Scan for the cell matching the given text and deliver its (x, y) coordinate at center. 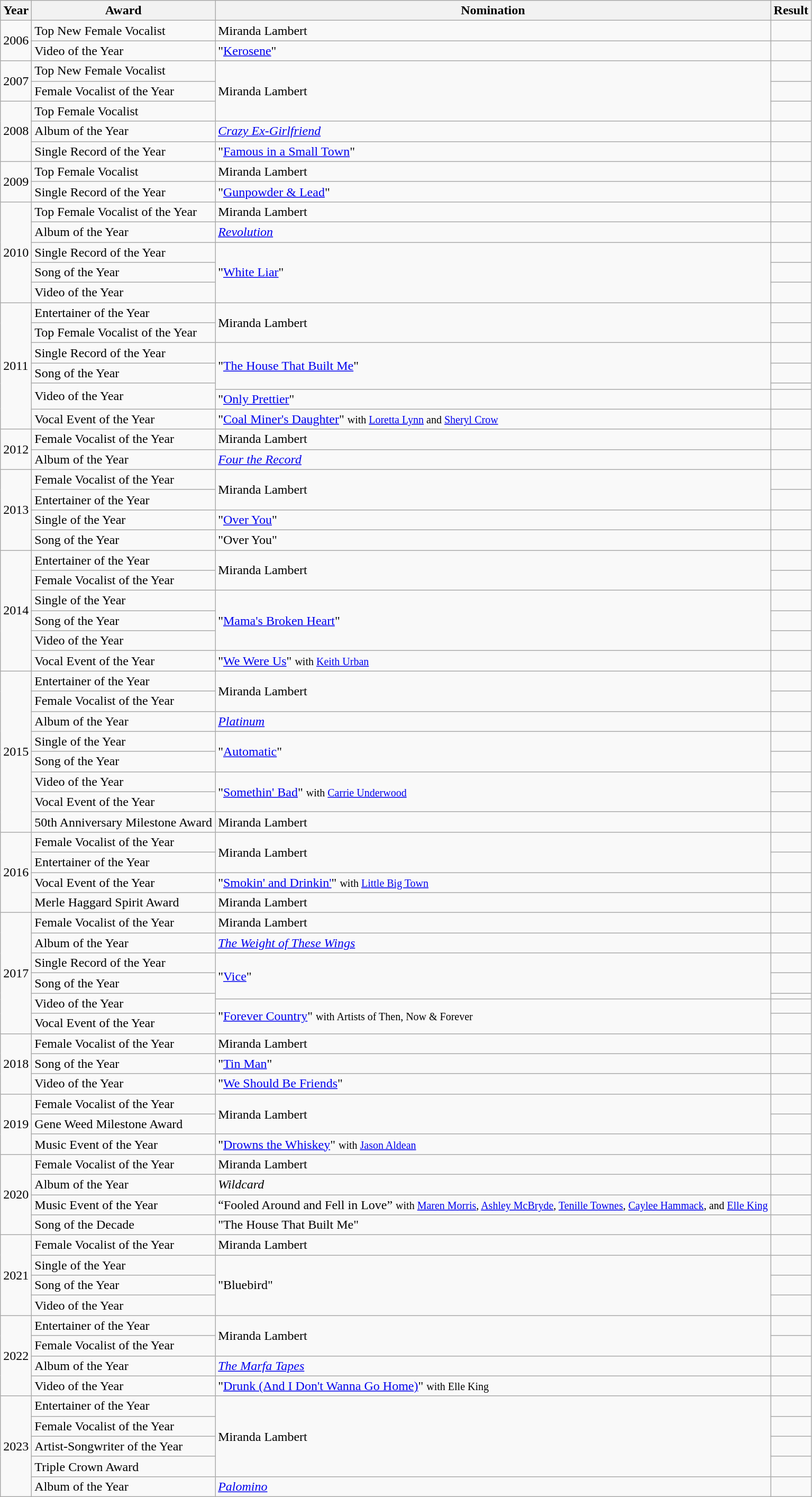
"Somethin' Bad" with Carrie Underwood (493, 792)
50th Anniversary Milestone Award (124, 822)
"Kerosene" (493, 51)
"We Were Us" with Keith Urban (493, 661)
"White Liar" (493, 273)
"Famous in a Small Town" (493, 151)
2006 (16, 41)
Nomination (493, 11)
"Drowns the Whiskey" with Jason Aldean (493, 1144)
"Only Prettier" (493, 399)
"Coal Miner's Daughter" with Loretta Lynn and Sheryl Crow (493, 419)
"Bluebird" (493, 1285)
"Drunk (And I Don't Wanna Go Home)" with Elle King (493, 1386)
2014 (16, 611)
Result (791, 11)
2022 (16, 1356)
Crazy Ex-Girlfriend (493, 131)
2013 (16, 510)
Award (124, 11)
"Automatic" (493, 751)
"Forever Country" with Artists of Then, Now & Forever (493, 1016)
Artist-Songwriter of the Year (124, 1446)
2012 (16, 449)
2009 (16, 182)
The Marfa Tapes (493, 1366)
The Weight of These Wings (493, 943)
“Fooled Around and Fell in Love” with Maren Morris, Ashley McBryde, Tenille Townes, Caylee Hammack, and Elle King (493, 1205)
Platinum (493, 721)
"Mama's Broken Heart" (493, 621)
Four the Record (493, 459)
2007 (16, 81)
Revolution (493, 232)
Gene Weed Milestone Award (124, 1124)
2017 (16, 973)
2020 (16, 1194)
2008 (16, 131)
2015 (16, 751)
2019 (16, 1124)
"We Should Be Friends" (493, 1084)
"Tin Man" (493, 1064)
Palomino (493, 1486)
"Vice" (493, 976)
Wildcard (493, 1184)
Merle Haggard Spirit Award (124, 903)
Year (16, 11)
2010 (16, 252)
2018 (16, 1064)
"Gunpowder & Lead" (493, 192)
2021 (16, 1275)
2011 (16, 366)
Triple Crown Award (124, 1466)
2016 (16, 872)
2023 (16, 1446)
"Smokin' and Drinkin'" with Little Big Town (493, 882)
Song of the Decade (124, 1225)
